Identify which cell holds the provided text, then report its (x, y) central coordinate. 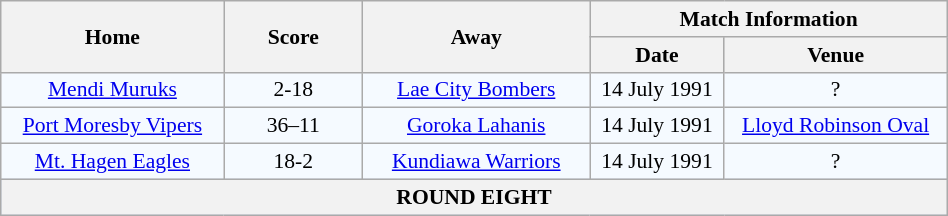
Date (657, 55)
Mt. Hagen Eagles (112, 162)
Home (112, 36)
18-2 (293, 162)
Goroka Lahanis (476, 126)
Lae City Bombers (476, 90)
Mendi Muruks (112, 90)
Away (476, 36)
Score (293, 36)
Venue (836, 55)
Lloyd Robinson Oval (836, 126)
ROUND EIGHT (474, 197)
2-18 (293, 90)
36–11 (293, 126)
Kundiawa Warriors (476, 162)
Port Moresby Vipers (112, 126)
Match Information (768, 19)
